Return the (X, Y) coordinate for the center point of the cell that contains the specified text.  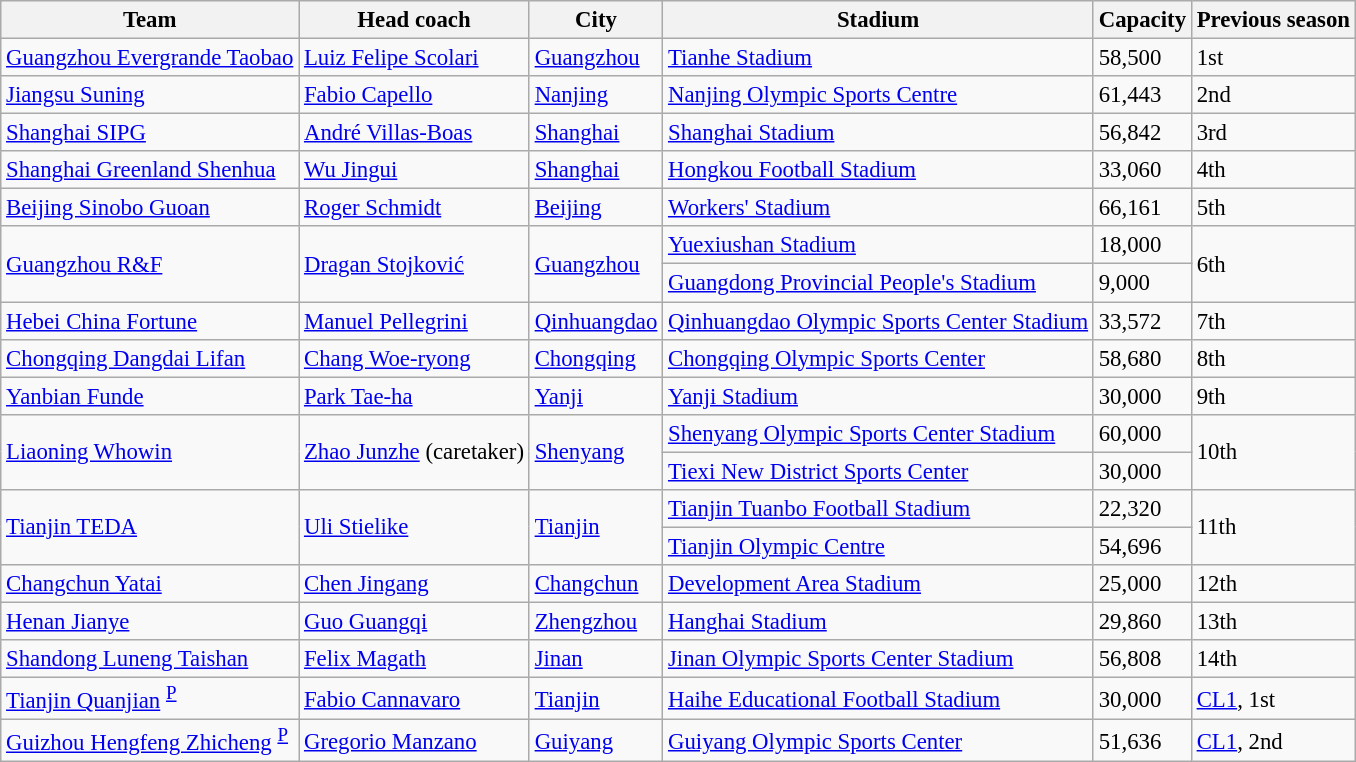
Manuel Pellegrini (414, 321)
66,161 (1142, 208)
8th (1273, 358)
André Villas-Boas (414, 133)
Park Tae-ha (414, 396)
Shenyang (596, 452)
1st (1273, 58)
Team (150, 20)
Yuexiushan Stadium (878, 245)
6th (1273, 264)
Tianjin Olympic Centre (878, 546)
Chen Jingang (414, 584)
Jinan Olympic Sports Center Stadium (878, 659)
Tianjin TEDA (150, 528)
Liaoning Whowin (150, 452)
Workers' Stadium (878, 208)
Dragan Stojković (414, 264)
Shandong Luneng Taishan (150, 659)
Beijing (596, 208)
Haihe Educational Football Stadium (878, 699)
Chongqing Olympic Sports Center (878, 358)
Roger Schmidt (414, 208)
Henan Jianye (150, 621)
33,060 (1142, 170)
56,808 (1142, 659)
14th (1273, 659)
Nanjing Olympic Sports Centre (878, 95)
Changchun Yatai (150, 584)
Hebei China Fortune (150, 321)
Gregorio Manzano (414, 741)
Zhao Junzhe (caretaker) (414, 452)
Guizhou Hengfeng Zhicheng P (150, 741)
Chongqing (596, 358)
City (596, 20)
33,572 (1142, 321)
Guangzhou R&F (150, 264)
12th (1273, 584)
Beijing Sinobo Guoan (150, 208)
Shenyang Olympic Sports Center Stadium (878, 433)
Guo Guangqi (414, 621)
Chongqing Dangdai Lifan (150, 358)
Capacity (1142, 20)
Hongkou Football Stadium (878, 170)
Previous season (1273, 20)
Head coach (414, 20)
Yanji (596, 396)
3rd (1273, 133)
22,320 (1142, 509)
Changchun (596, 584)
Yanji Stadium (878, 396)
13th (1273, 621)
Tianjin Tuanbo Football Stadium (878, 509)
61,443 (1142, 95)
Stadium (878, 20)
29,860 (1142, 621)
Tiexi New District Sports Center (878, 471)
Hanghai Stadium (878, 621)
Guangdong Provincial People's Stadium (878, 283)
9th (1273, 396)
Guangzhou Evergrande Taobao (150, 58)
CL1, 2nd (1273, 741)
Shanghai Greenland Shenhua (150, 170)
25,000 (1142, 584)
60,000 (1142, 433)
Wu Jingui (414, 170)
58,500 (1142, 58)
Fabio Cannavaro (414, 699)
Guiyang (596, 741)
Felix Magath (414, 659)
Guiyang Olympic Sports Center (878, 741)
Chang Woe-ryong (414, 358)
Shanghai Stadium (878, 133)
Jiangsu Suning (150, 95)
5th (1273, 208)
51,636 (1142, 741)
Jinan (596, 659)
Qinhuangdao (596, 321)
CL1, 1st (1273, 699)
Fabio Capello (414, 95)
11th (1273, 528)
4th (1273, 170)
Tianjin Quanjian P (150, 699)
Luiz Felipe Scolari (414, 58)
Qinhuangdao Olympic Sports Center Stadium (878, 321)
Zhengzhou (596, 621)
56,842 (1142, 133)
18,000 (1142, 245)
9,000 (1142, 283)
Yanbian Funde (150, 396)
Shanghai SIPG (150, 133)
58,680 (1142, 358)
2nd (1273, 95)
54,696 (1142, 546)
Uli Stielike (414, 528)
Development Area Stadium (878, 584)
7th (1273, 321)
Tianhe Stadium (878, 58)
10th (1273, 452)
Nanjing (596, 95)
